Return the [x, y] coordinate for the center point of the cell that contains the specified text.  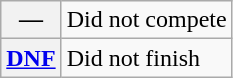
— [31, 20]
Did not finish [146, 58]
DNF [31, 58]
Did not compete [146, 20]
